Locate the cell with the specified text and output its [X, Y] center coordinate. 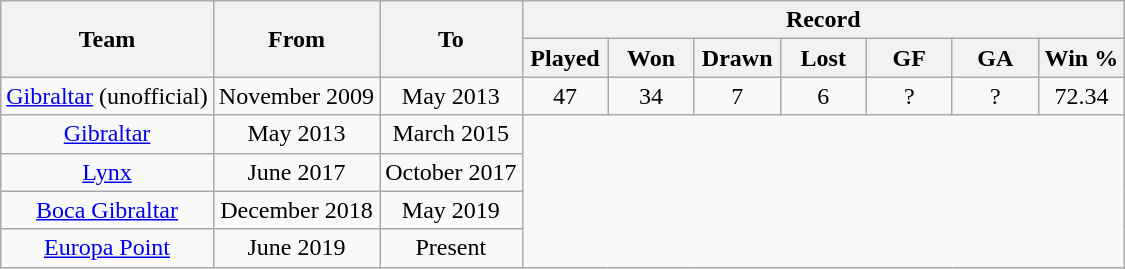
June 2019 [296, 248]
May 2019 [451, 210]
December 2018 [296, 210]
GA [995, 58]
GF [909, 58]
Europa Point [108, 248]
From [296, 39]
March 2015 [451, 134]
Team [108, 39]
Gibraltar [108, 134]
Present [451, 248]
Drawn [737, 58]
72.34 [1081, 96]
Record [823, 20]
34 [651, 96]
Gibraltar (unofficial) [108, 96]
Played [565, 58]
October 2017 [451, 172]
To [451, 39]
Won [651, 58]
6 [823, 96]
Win % [1081, 58]
Boca Gibraltar [108, 210]
Lynx [108, 172]
47 [565, 96]
7 [737, 96]
November 2009 [296, 96]
June 2017 [296, 172]
Lost [823, 58]
